Capture the cell that displays the provided text and extract its [X, Y] central coordinate. 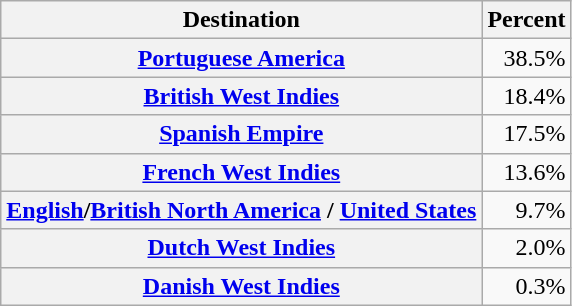
2.0% [526, 248]
17.5% [526, 134]
38.5% [526, 58]
18.4% [526, 96]
French West Indies [242, 172]
Destination [242, 20]
English/British North America / United States [242, 210]
Portuguese America [242, 58]
9.7% [526, 210]
Percent [526, 20]
British West Indies [242, 96]
Dutch West Indies [242, 248]
13.6% [526, 172]
Danish West Indies [242, 286]
0.3% [526, 286]
Spanish Empire [242, 134]
